Detect which cell encompasses the target text, then output its [x, y] center coordinate. 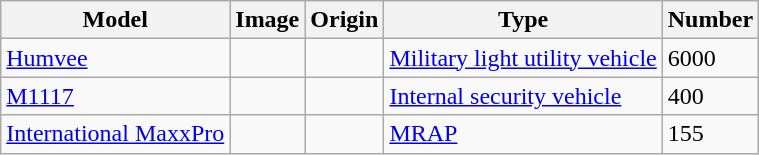
Model [116, 20]
Image [268, 20]
Type [523, 20]
155 [710, 134]
Number [710, 20]
Humvee [116, 58]
MRAP [523, 134]
400 [710, 96]
Military light utility vehicle [523, 58]
6000 [710, 58]
Internal security vehicle [523, 96]
International MaxxPro [116, 134]
Origin [344, 20]
M1117 [116, 96]
